Search for the cell housing the specified text and yield its [X, Y] center coordinate. 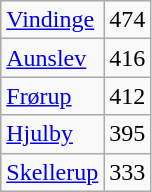
Hjulby [52, 134]
395 [128, 134]
416 [128, 58]
Aunslev [52, 58]
Skellerup [52, 172]
333 [128, 172]
Vindinge [52, 20]
474 [128, 20]
Frørup [52, 96]
412 [128, 96]
